Output the [x, y] coordinate of the center of the cell containing the given text.  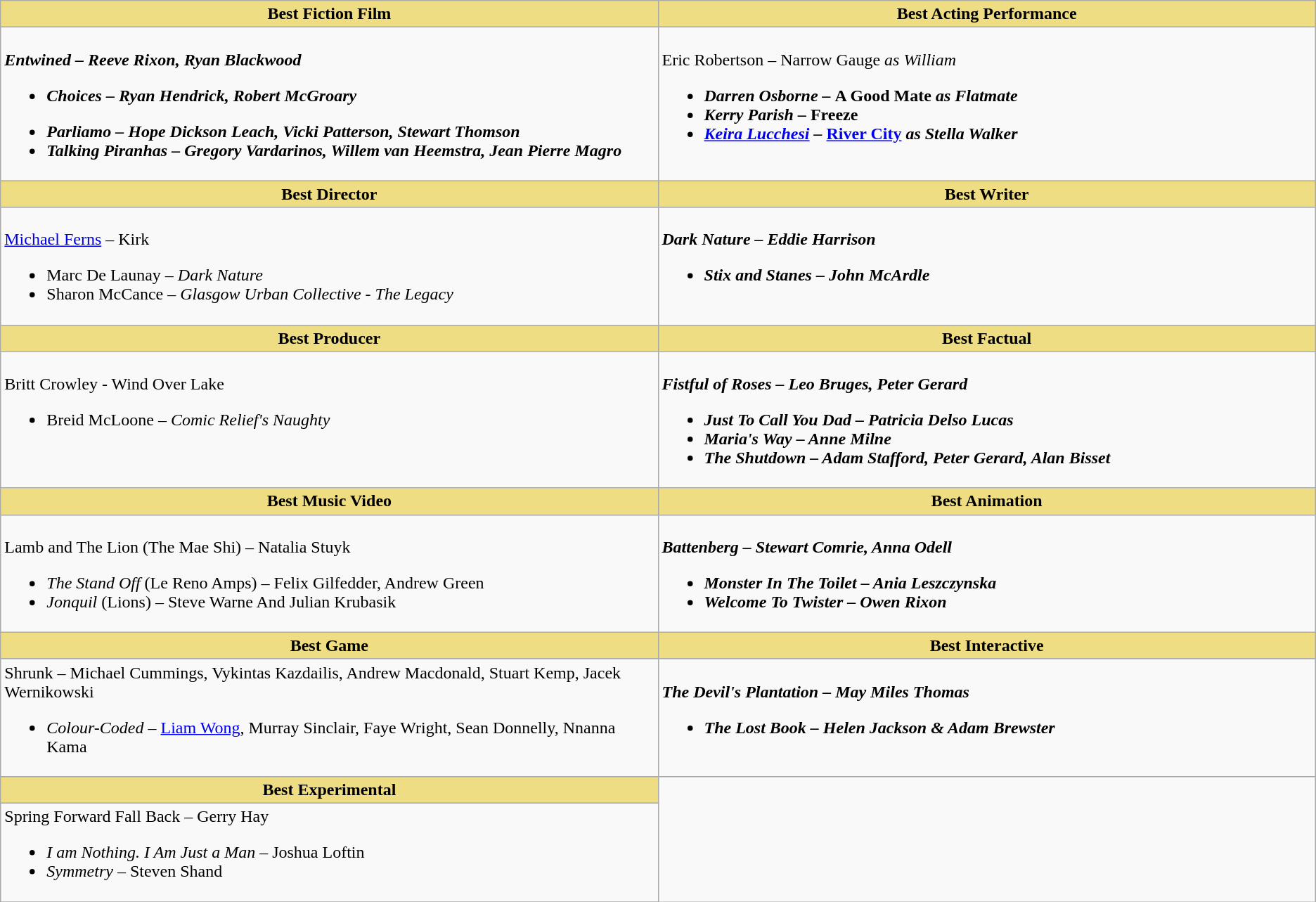
The Devil's Plantation – May Miles ThomasThe Lost Book – Helen Jackson & Adam Brewster [987, 717]
Best Writer [987, 194]
Michael Ferns – KirkMarc De Launay – Dark NatureSharon McCance – Glasgow Urban Collective - The Legacy [329, 266]
Best Factual [987, 338]
Battenberg – Stewart Comrie, Anna OdellMonster In The Toilet – Ania LeszczynskaWelcome To Twister – Owen Rixon [987, 574]
Best Fiction Film [329, 14]
Best Acting Performance [987, 14]
Best Music Video [329, 501]
Eric Robertson – Narrow Gauge as WilliamDarren Osborne – A Good Mate as FlatmateKerry Parish – FreezeKeira Lucchesi – River City as Stella Walker [987, 104]
Dark Nature – Eddie HarrisonStix and Stanes – John McArdle [987, 266]
Best Game [329, 645]
Best Animation [987, 501]
Best Producer [329, 338]
Best Experimental [329, 790]
Britt Crowley - Wind Over LakeBreid McLoone – Comic Relief's Naughty [329, 420]
Best Interactive [987, 645]
Spring Forward Fall Back – Gerry HayI am Nothing. I Am Just a Man – Joshua LoftinSymmetry – Steven Shand [329, 852]
Best Director [329, 194]
